Capture the cell that displays the provided text and extract its (x, y) central coordinate. 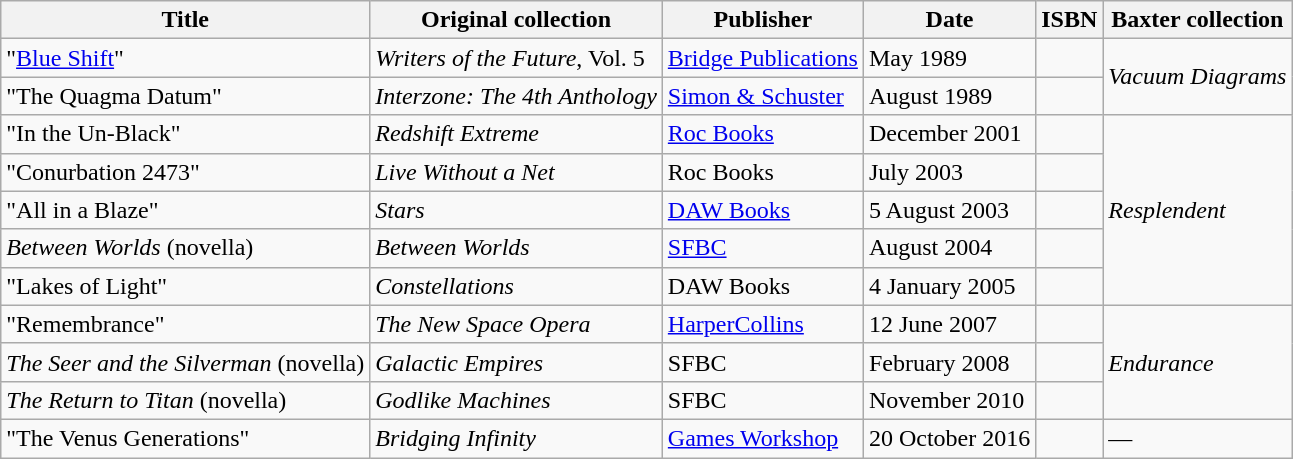
Original collection (516, 20)
Date (949, 20)
Simon & Schuster (762, 96)
"Lakes of Light" (186, 286)
"In the Un-Black" (186, 134)
"Conurbation 2473" (186, 172)
5 August 2003 (949, 210)
Stars (516, 210)
February 2008 (949, 362)
Vacuum Diagrams (1198, 77)
Endurance (1198, 362)
"Blue Shift" (186, 58)
August 2004 (949, 248)
Godlike Machines (516, 400)
Redshift Extreme (516, 134)
Between Worlds (516, 248)
"The Venus Generations" (186, 438)
Constellations (516, 286)
December 2001 (949, 134)
ISBN (1070, 20)
Bridge Publications (762, 58)
Resplendent (1198, 210)
Live Without a Net (516, 172)
May 1989 (949, 58)
Galactic Empires (516, 362)
Games Workshop (762, 438)
July 2003 (949, 172)
"The Quagma Datum" (186, 96)
November 2010 (949, 400)
Between Worlds (novella) (186, 248)
Bridging Infinity (516, 438)
12 June 2007 (949, 324)
— (1198, 438)
Writers of the Future, Vol. 5 (516, 58)
August 1989 (949, 96)
Publisher (762, 20)
Title (186, 20)
The Return to Titan (novella) (186, 400)
The Seer and the Silverman (novella) (186, 362)
Baxter collection (1198, 20)
Interzone: The 4th Anthology (516, 96)
20 October 2016 (949, 438)
"All in a Blaze" (186, 210)
4 January 2005 (949, 286)
"Remembrance" (186, 324)
The New Space Opera (516, 324)
HarperCollins (762, 324)
